Search for the cell housing the specified text and yield its [x, y] center coordinate. 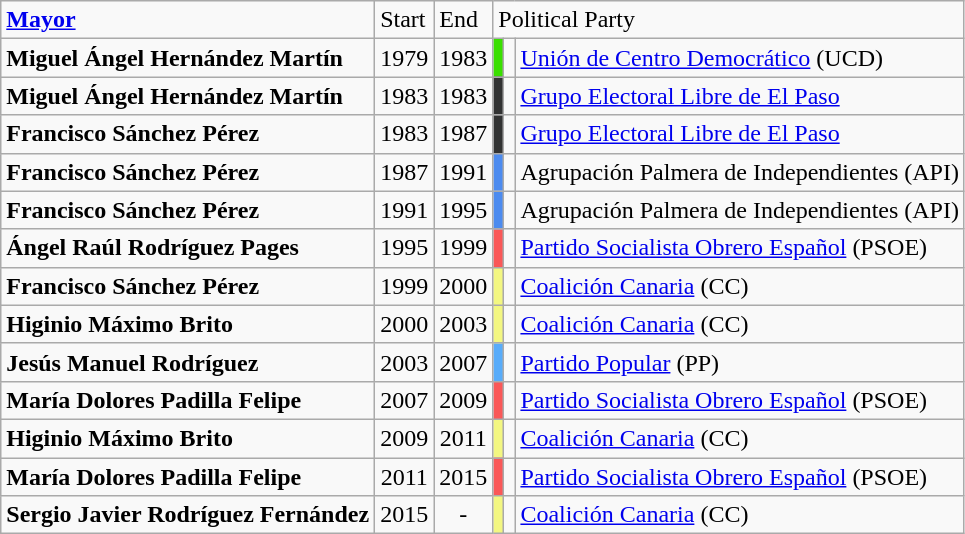
Start [404, 20]
Sergio Javier Rodríguez Fernández [188, 515]
Unión de Centro Democrático (UCD) [740, 58]
Partido Popular (PP) [740, 362]
Ángel Raúl Rodríguez Pages [188, 248]
End [464, 20]
Jesús Manuel Rodríguez [188, 362]
Mayor [188, 20]
Political Party [729, 20]
- [464, 515]
1979 [404, 58]
